Determine the (X, Y) coordinate at the center of the cell enclosing the given text.  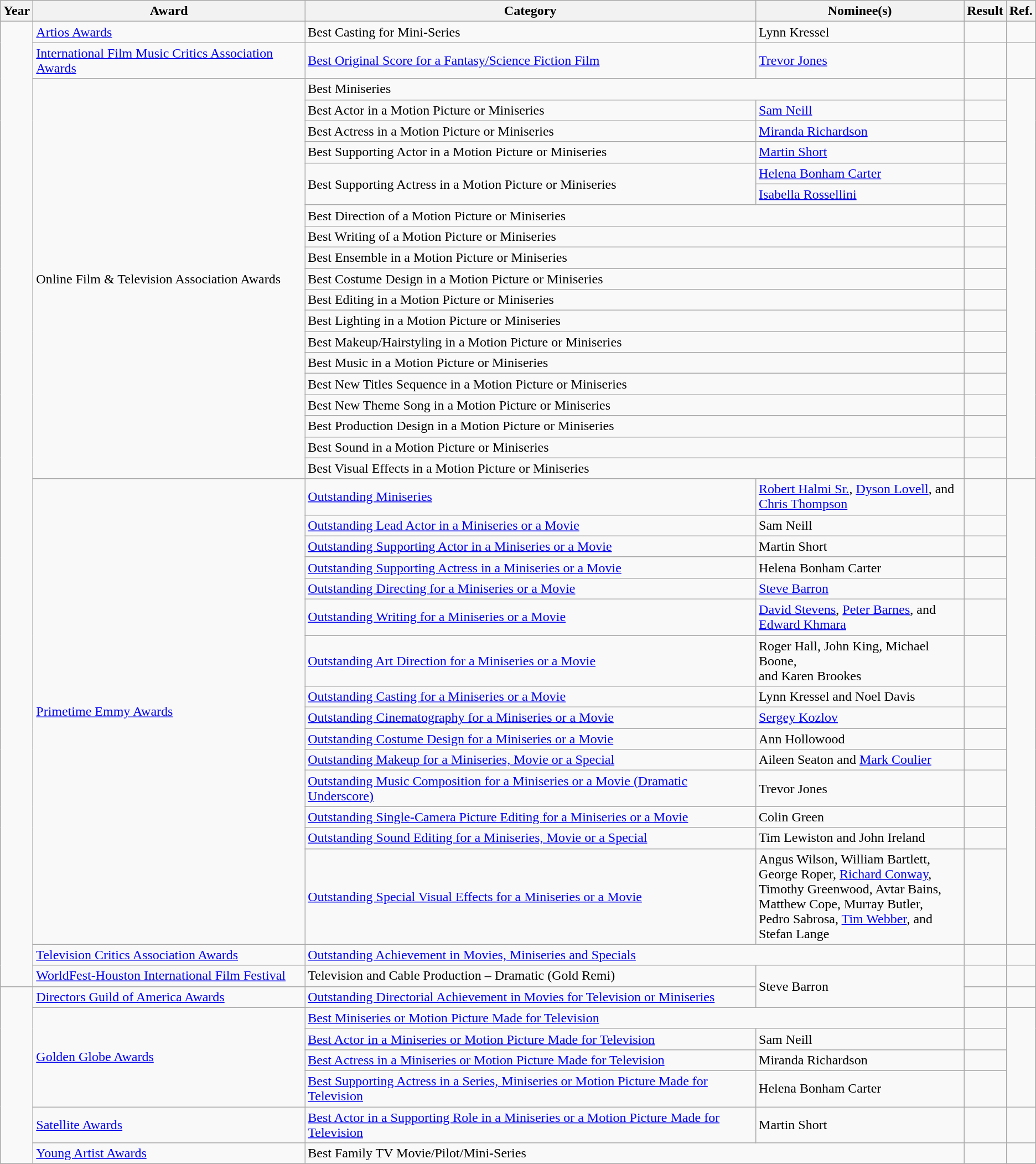
Isabella Rossellini (860, 194)
Best Family TV Movie/Pilot/Mini-Series (634, 1153)
Best Original Score for a Fantasy/Science Fiction Film (530, 61)
Outstanding Directorial Achievement in Movies for Television or Miniseries (530, 997)
Lynn Kressel and Noel Davis (860, 697)
Best Miniseries (634, 89)
Best Miniseries or Motion Picture Made for Television (634, 1018)
Television Critics Association Awards (169, 955)
Ann Hollowood (860, 739)
Result (985, 11)
Television and Cable Production – Dramatic (Gold Remi) (530, 976)
Satellite Awards (169, 1125)
Year (17, 11)
Best Ensemble in a Motion Picture or Miniseries (634, 257)
Aileen Seaton and Mark Coulier (860, 760)
Outstanding Single-Camera Picture Editing for a Miniseries or a Movie (530, 817)
Best Production Design in a Motion Picture or Miniseries (634, 426)
Robert Halmi Sr., Dyson Lovell, and Chris Thompson (860, 497)
Outstanding Special Visual Effects for a Miniseries or a Movie (530, 897)
Colin Green (860, 817)
Sergey Kozlov (860, 718)
Lynn Kressel (860, 32)
Award (169, 11)
Best Actor in a Miniseries or Motion Picture Made for Television (530, 1039)
Outstanding Directing for a Miniseries or a Movie (530, 588)
Outstanding Miniseries (530, 497)
Best Direction of a Motion Picture or Miniseries (634, 215)
Ref. (1021, 11)
David Stevens, Peter Barnes, and Edward Khmara (860, 617)
Best Costume Design in a Motion Picture or Miniseries (634, 278)
Outstanding Writing for a Miniseries or a Movie (530, 617)
Outstanding Achievement in Movies, Miniseries and Specials (634, 955)
Best Makeup/Hairstyling in a Motion Picture or Miniseries (634, 342)
Golden Globe Awards (169, 1057)
Best Visual Effects in a Motion Picture or Miniseries (634, 468)
Best Sound in a Motion Picture or Miniseries (634, 447)
Artios Awards (169, 32)
Best Lighting in a Motion Picture or Miniseries (634, 321)
Outstanding Supporting Actress in a Miniseries or a Movie (530, 567)
Best Actress in a Motion Picture or Miniseries (530, 131)
Young Artist Awards (169, 1153)
Best Actor in a Supporting Role in a Miniseries or a Motion Picture Made for Television (530, 1125)
Tim Lewiston and John Ireland (860, 838)
Best New Titles Sequence in a Motion Picture or Miniseries (634, 384)
Category (530, 11)
Roger Hall, John King, Michael Boone, and Karen Brookes (860, 661)
Best Actor in a Motion Picture or Miniseries (530, 110)
Outstanding Casting for a Miniseries or a Movie (530, 697)
Best Music in a Motion Picture or Miniseries (634, 363)
Outstanding Supporting Actor in a Miniseries or a Movie (530, 546)
Outstanding Costume Design for a Miniseries or a Movie (530, 739)
Online Film & Television Association Awards (169, 279)
Outstanding Makeup for a Miniseries, Movie or a Special (530, 760)
Best Writing of a Motion Picture or Miniseries (634, 236)
Best Editing in a Motion Picture or Miniseries (634, 300)
Outstanding Cinematography for a Miniseries or a Movie (530, 718)
WorldFest-Houston International Film Festival (169, 976)
Directors Guild of America Awards (169, 997)
Nominee(s) (860, 11)
Best Supporting Actress in a Series, Miniseries or Motion Picture Made for Television (530, 1088)
Best Casting for Mini-Series (530, 32)
Outstanding Music Composition for a Miniseries or a Movie (Dramatic Underscore) (530, 788)
Outstanding Sound Editing for a Miniseries, Movie or a Special (530, 838)
Outstanding Art Direction for a Miniseries or a Movie (530, 661)
Best Actress in a Miniseries or Motion Picture Made for Television (530, 1060)
Outstanding Lead Actor in a Miniseries or a Movie (530, 525)
Best New Theme Song in a Motion Picture or Miniseries (634, 405)
Best Supporting Actor in a Motion Picture or Miniseries (530, 152)
Primetime Emmy Awards (169, 712)
Best Supporting Actress in a Motion Picture or Miniseries (530, 184)
International Film Music Critics Association Awards (169, 61)
